Determine the [X, Y] coordinate at the center of the cell enclosing the given text.  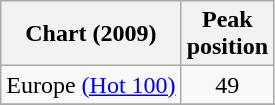
Chart (2009) [91, 34]
Europe (Hot 100) [91, 85]
Peakposition [227, 34]
49 [227, 85]
